Provide the [x, y] coordinate of the cell's center where the given text is located.  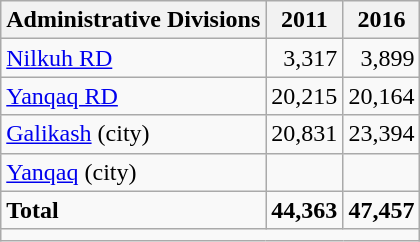
44,363 [304, 210]
Yanqaq RD [134, 96]
47,457 [382, 210]
2016 [382, 20]
20,215 [304, 96]
Nilkuh RD [134, 58]
20,164 [382, 96]
2011 [304, 20]
Administrative Divisions [134, 20]
Total [134, 210]
Galikash (city) [134, 134]
23,394 [382, 134]
Yanqaq (city) [134, 172]
20,831 [304, 134]
3,899 [382, 58]
3,317 [304, 58]
